Provide the [X, Y] coordinate of the cell's center where the given text is located.  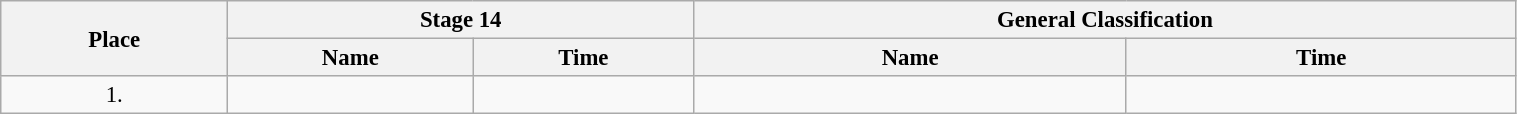
1. [114, 95]
Stage 14 [461, 20]
Place [114, 38]
General Classification [1105, 20]
